Locate the cell with the specified text and output its [X, Y] center coordinate. 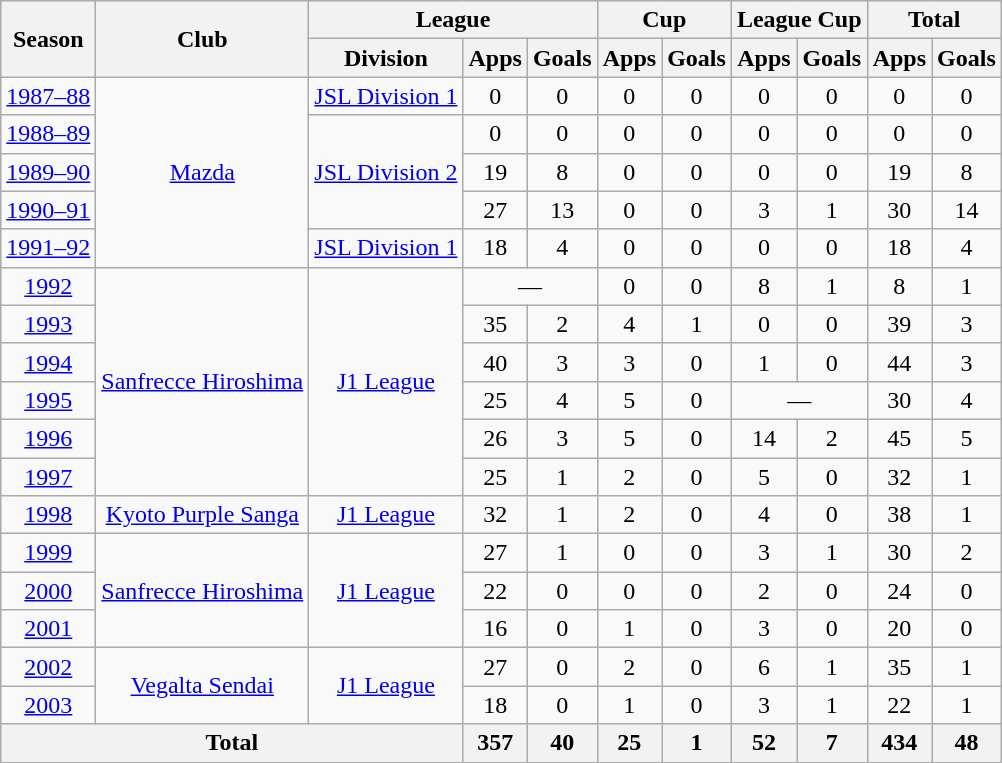
20 [899, 629]
2002 [48, 667]
JSL Division 2 [386, 172]
Club [202, 39]
45 [899, 438]
1988–89 [48, 134]
Mazda [202, 172]
Vegalta Sendai [202, 686]
Division [386, 58]
2000 [48, 591]
1999 [48, 553]
1997 [48, 477]
24 [899, 591]
1994 [48, 362]
48 [967, 743]
38 [899, 515]
1990–91 [48, 210]
1991–92 [48, 248]
Season [48, 39]
6 [764, 667]
2003 [48, 705]
2001 [48, 629]
39 [899, 324]
52 [764, 743]
16 [495, 629]
Cup [664, 20]
44 [899, 362]
1995 [48, 400]
Kyoto Purple Sanga [202, 515]
434 [899, 743]
13 [562, 210]
7 [832, 743]
League Cup [799, 20]
1989–90 [48, 172]
1987–88 [48, 96]
1998 [48, 515]
1996 [48, 438]
1992 [48, 286]
League [453, 20]
26 [495, 438]
357 [495, 743]
1993 [48, 324]
